Pinpoint the cell where the given text exists, returning its [X, Y] midpoint coordinate. 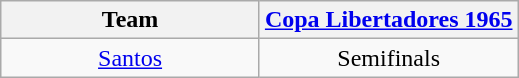
Santos [130, 58]
Team [130, 20]
Semifinals [388, 58]
Copa Libertadores 1965 [388, 20]
